Return the (X, Y) coordinate for the center point of the cell that contains the specified text.  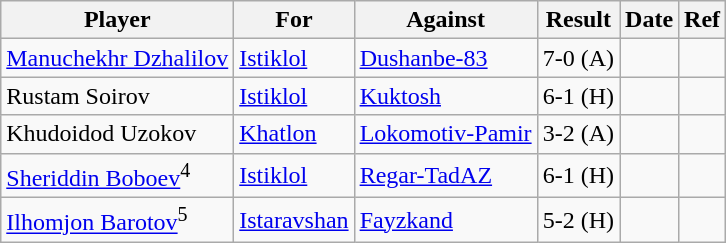
Ref (702, 20)
Istaravshan (294, 220)
Against (446, 20)
7-0 (A) (578, 58)
5-2 (H) (578, 220)
Regar-TadAZ (446, 176)
Fayzkand (446, 220)
Khatlon (294, 134)
Sheriddin Boboev4 (118, 176)
Rustam Soirov (118, 96)
Khudoidod Uzokov (118, 134)
Kuktosh (446, 96)
Player (118, 20)
Lokomotiv-Pamir (446, 134)
Dushanbe-83 (446, 58)
Result (578, 20)
Manuchekhr Dzhalilov (118, 58)
For (294, 20)
Ilhomjon Barotov5 (118, 220)
Date (650, 20)
3-2 (A) (578, 134)
